Return the (X, Y) coordinate for the center point of the cell that contains the specified text.  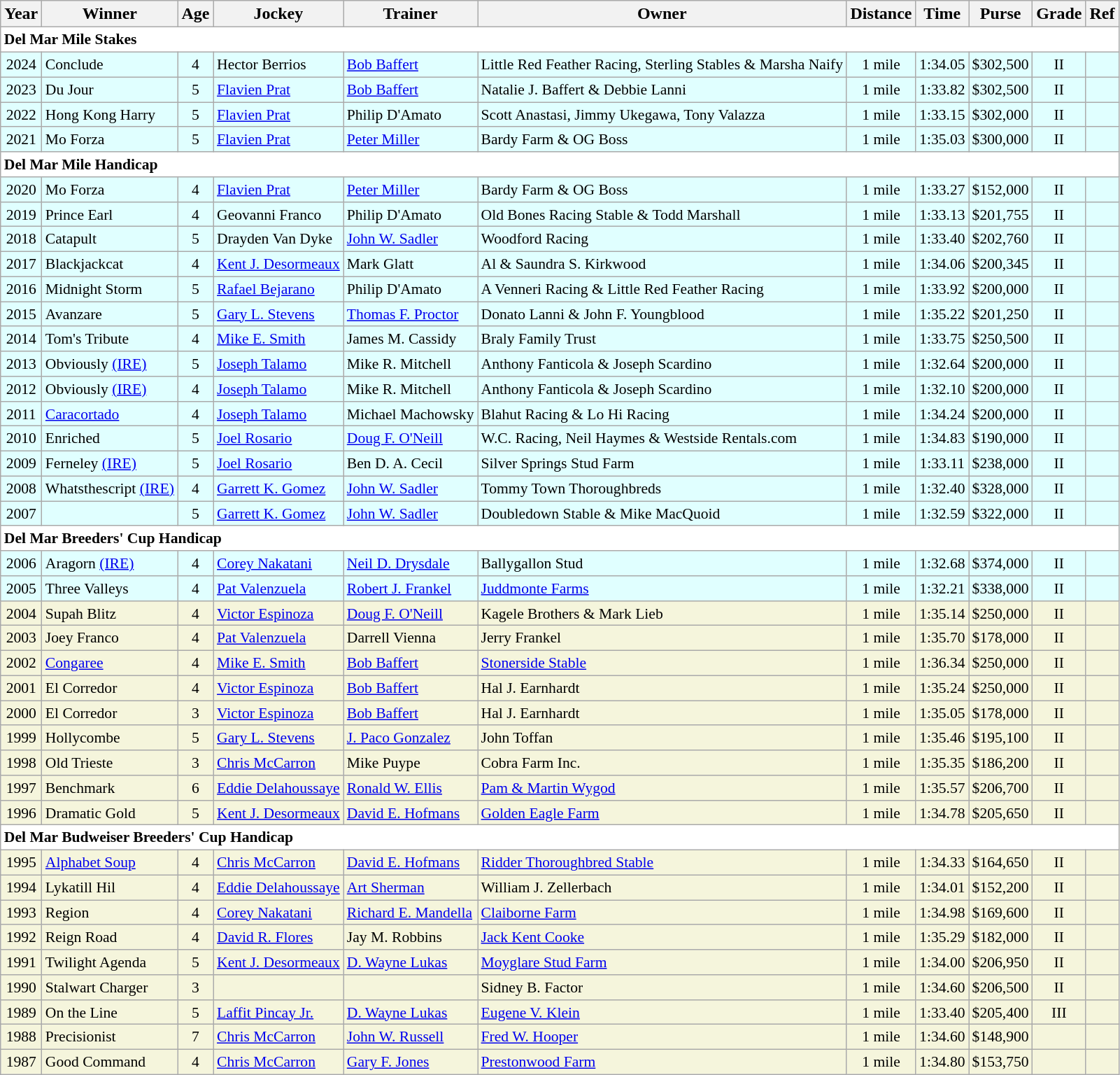
Precisionist (110, 1037)
Sidney B. Factor (662, 988)
$195,100 (1000, 738)
Prince Earl (110, 214)
1:35.57 (942, 788)
Prestonwood Farm (662, 1062)
1:34.06 (942, 264)
Del Mar Mile Handicap (560, 164)
1:32.21 (942, 589)
Claiborne Farm (662, 913)
Hector Berrios (278, 64)
$182,000 (1000, 937)
Region (110, 913)
2000 (21, 713)
2022 (21, 115)
2006 (21, 563)
$164,650 (1000, 862)
Mark Glatt (411, 264)
2019 (21, 214)
1996 (21, 813)
$302,000 (1000, 115)
1987 (21, 1062)
Golden Eagle Farm (662, 813)
2009 (21, 463)
Congaree (110, 663)
1:35.22 (942, 314)
1:32.59 (942, 514)
1:33.15 (942, 115)
2011 (21, 414)
2013 (21, 364)
Ronald W. Ellis (411, 788)
7 (196, 1037)
1:35.35 (942, 763)
Woodford Racing (662, 239)
Distance (881, 14)
John Toffan (662, 738)
$201,250 (1000, 314)
$338,000 (1000, 589)
2007 (21, 514)
2004 (21, 613)
1992 (21, 937)
1991 (21, 962)
1:34.05 (942, 64)
Scott Anastasi, Jimmy Ukegawa, Tony Valazza (662, 115)
$152,200 (1000, 887)
$169,600 (1000, 913)
$206,700 (1000, 788)
2017 (21, 264)
Silver Springs Stud Farm (662, 463)
Cobra Farm Inc. (662, 763)
J. Paco Gonzalez (411, 738)
Dramatic Gold (110, 813)
Jerry Frankel (662, 638)
Tom's Tribute (110, 339)
Eugene V. Klein (662, 1012)
1997 (21, 788)
Del Mar Mile Stakes (560, 40)
Darrell Vienna (411, 638)
Al & Saundra S. Kirkwood (662, 264)
2021 (21, 139)
2010 (21, 439)
2012 (21, 389)
Old Trieste (110, 763)
Old Bones Racing Stable & Todd Marshall (662, 214)
$205,650 (1000, 813)
Reign Road (110, 937)
Braly Family Trust (662, 339)
Three Valleys (110, 589)
1989 (21, 1012)
1:33.82 (942, 90)
Doubledown Stable & Mike MacQuoid (662, 514)
1:35.05 (942, 713)
$328,000 (1000, 489)
1:34.24 (942, 414)
Juddmonte Farms (662, 589)
James M. Cassidy (411, 339)
1995 (21, 862)
Thomas F. Proctor (411, 314)
Supah Blitz (110, 613)
III (1059, 1012)
1988 (21, 1037)
2020 (21, 190)
Ben D. A. Cecil (411, 463)
Stonerside Stable (662, 663)
A Venneri Racing & Little Red Feather Racing (662, 289)
Natalie J. Baffert & Debbie Lanni (662, 90)
1:32.68 (942, 563)
Moyglare Stud Farm (662, 962)
Blackjackcat (110, 264)
$152,000 (1000, 190)
Hong Kong Harry (110, 115)
1:35.14 (942, 613)
W.C. Racing, Neil Haymes & Westside Rentals.com (662, 439)
$374,000 (1000, 563)
Lykatill Hil (110, 887)
1:34.83 (942, 439)
Midnight Storm (110, 289)
2003 (21, 638)
Aragorn (IRE) (110, 563)
2008 (21, 489)
$206,950 (1000, 962)
1:34.80 (942, 1062)
Ref (1103, 14)
Gary F. Jones (411, 1062)
Jack Kent Cooke (662, 937)
1:32.64 (942, 364)
1:35.70 (942, 638)
Mike Puype (411, 763)
John W. Russell (411, 1037)
1:34.78 (942, 813)
1:33.11 (942, 463)
1990 (21, 988)
William J. Zellerbach (662, 887)
Age (196, 14)
Owner (662, 14)
1:35.24 (942, 688)
Good Command (110, 1062)
$200,345 (1000, 264)
$300,000 (1000, 139)
Little Red Feather Racing, Sterling Stables & Marsha Naify (662, 64)
Tommy Town Thoroughbreds (662, 489)
Ballygallon Stud (662, 563)
Year (21, 14)
Alphabet Soup (110, 862)
1:32.40 (942, 489)
$201,755 (1000, 214)
2015 (21, 314)
Laffit Pincay Jr. (278, 1012)
1:33.92 (942, 289)
1:33.27 (942, 190)
$202,760 (1000, 239)
1:35.46 (942, 738)
Time (942, 14)
Joey Franco (110, 638)
Jockey (278, 14)
2014 (21, 339)
Donato Lanni & John F. Youngblood (662, 314)
2002 (21, 663)
Grade (1059, 14)
Fred W. Hooper (662, 1037)
Rafael Bejarano (278, 289)
Del Mar Breeders' Cup Handicap (560, 538)
Pam & Martin Wygod (662, 788)
Ridder Thoroughbred Stable (662, 862)
Trainer (411, 14)
Blahut Racing & Lo Hi Racing (662, 414)
2001 (21, 688)
1:35.03 (942, 139)
2018 (21, 239)
Benchmark (110, 788)
David R. Flores (278, 937)
$186,200 (1000, 763)
Geovanni Franco (278, 214)
$148,900 (1000, 1037)
1:33.13 (942, 214)
1993 (21, 913)
Kagele Brothers & Mark Lieb (662, 613)
1:35.29 (942, 937)
Winner (110, 14)
1:36.34 (942, 663)
1998 (21, 763)
$238,000 (1000, 463)
Stalwart Charger (110, 988)
Du Jour (110, 90)
Whatsthescript (IRE) (110, 489)
Neil D. Drysdale (411, 563)
Richard E. Mandella (411, 913)
Twilight Agenda (110, 962)
Purse (1000, 14)
1:34.00 (942, 962)
Caracortado (110, 414)
1:34.33 (942, 862)
Avanzare (110, 314)
Robert J. Frankel (411, 589)
6 (196, 788)
1:34.98 (942, 913)
$190,000 (1000, 439)
2005 (21, 589)
1999 (21, 738)
Jay M. Robbins (411, 937)
1:32.10 (942, 389)
2016 (21, 289)
Del Mar Budweiser Breeders' Cup Handicap (560, 838)
$205,400 (1000, 1012)
Enriched (110, 439)
2024 (21, 64)
1994 (21, 887)
1:33.75 (942, 339)
$153,750 (1000, 1062)
1:34.01 (942, 887)
Conclude (110, 64)
$250,500 (1000, 339)
Hollycombe (110, 738)
Catapult (110, 239)
$322,000 (1000, 514)
Michael Machowsky (411, 414)
Ferneley (IRE) (110, 463)
On the Line (110, 1012)
2023 (21, 90)
$206,500 (1000, 988)
Art Sherman (411, 887)
Drayden Van Dyke (278, 239)
